Return [X, Y] of the center of cell containing provided text 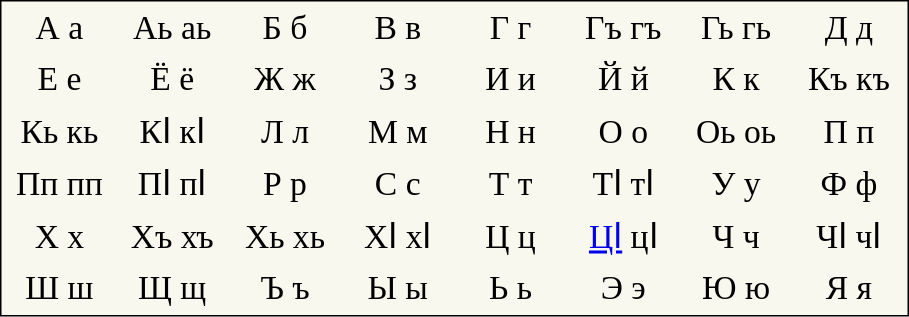
В в [398, 28]
Пӏ пӏ [172, 184]
Ъ ъ [285, 288]
Т т [511, 184]
Х х [59, 237]
Цӏ цӏ [623, 237]
С с [398, 184]
А а [59, 28]
К к [736, 80]
Р р [285, 184]
У у [736, 184]
Щ щ [172, 288]
Ь ь [511, 288]
Ё ё [172, 80]
Ю ю [736, 288]
О о [623, 131]
Кь кь [59, 131]
Г г [511, 28]
Кӏ кӏ [172, 131]
Я я [849, 288]
Ы ы [398, 288]
Ж ж [285, 80]
Хӏ хӏ [398, 237]
Д д [849, 28]
Гь гь [736, 28]
Ф ф [849, 184]
И и [511, 80]
Оь оь [736, 131]
Е е [59, 80]
Э э [623, 288]
Къ къ [849, 80]
Б б [285, 28]
Л л [285, 131]
Ц ц [511, 237]
Тӏ тӏ [623, 184]
Н н [511, 131]
Й й [623, 80]
Аь аь [172, 28]
Хъ хъ [172, 237]
М м [398, 131]
Пп пп [59, 184]
П п [849, 131]
Хь хь [285, 237]
З з [398, 80]
Гъ гъ [623, 28]
Ш ш [59, 288]
Ч ч [736, 237]
Чӏ чӏ [849, 237]
